Output the (X, Y) coordinate of the center of the cell containing the given text.  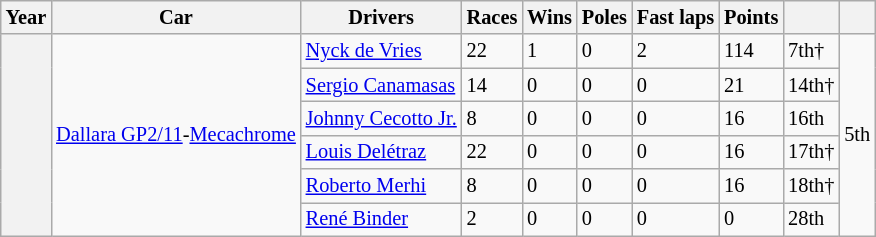
21 (751, 85)
René Binder (382, 219)
Poles (604, 17)
Car (176, 17)
Johnny Cecotto Jr. (382, 118)
Louis Delétraz (382, 152)
28th (811, 219)
17th† (811, 152)
Nyck de Vries (382, 51)
Races (492, 17)
Wins (550, 17)
14 (492, 85)
Sergio Canamasas (382, 85)
Fast laps (676, 17)
Year (26, 17)
14th† (811, 85)
7th† (811, 51)
5th (857, 135)
Roberto Merhi (382, 186)
114 (751, 51)
Drivers (382, 17)
16th (811, 118)
18th† (811, 186)
Points (751, 17)
Dallara GP2/11-Mecachrome (176, 135)
1 (550, 51)
